Find where the given text appears and provide that cell's center as (X, Y) coordinate. 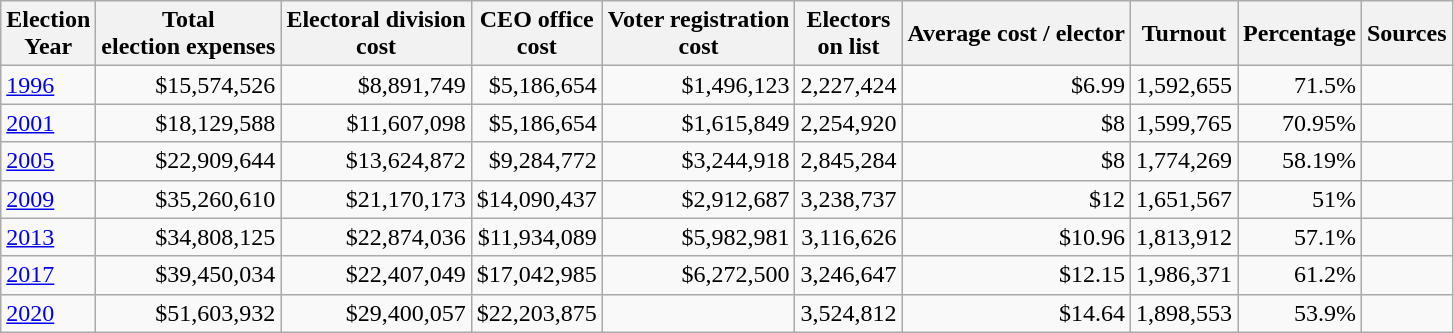
Voter registration cost (698, 34)
$29,400,057 (376, 313)
$17,042,985 (536, 275)
Turnout (1184, 34)
Average cost / elector (1016, 34)
2017 (48, 275)
$22,203,875 (536, 313)
$15,574,526 (188, 85)
$6.99 (1016, 85)
Percentage (1300, 34)
1,774,269 (1184, 161)
2013 (48, 237)
1,592,655 (1184, 85)
$22,407,049 (376, 275)
$11,934,089 (536, 237)
2001 (48, 123)
$35,260,610 (188, 199)
$12.15 (1016, 275)
$11,607,098 (376, 123)
$39,450,034 (188, 275)
$22,874,036 (376, 237)
$6,272,500 (698, 275)
1996 (48, 85)
Electoral division cost (376, 34)
3,524,812 (848, 313)
CEO office cost (536, 34)
2009 (48, 199)
2005 (48, 161)
3,246,647 (848, 275)
51% (1300, 199)
$1,615,849 (698, 123)
$10.96 (1016, 237)
1,599,765 (1184, 123)
$18,129,588 (188, 123)
61.2% (1300, 275)
3,238,737 (848, 199)
Election Year (48, 34)
$9,284,772 (536, 161)
$5,982,981 (698, 237)
$14,090,437 (536, 199)
$21,170,173 (376, 199)
$22,909,644 (188, 161)
2,227,424 (848, 85)
57.1% (1300, 237)
Electors on list (848, 34)
2,845,284 (848, 161)
3,116,626 (848, 237)
1,813,912 (1184, 237)
2020 (48, 313)
70.95% (1300, 123)
2,254,920 (848, 123)
1,986,371 (1184, 275)
$2,912,687 (698, 199)
58.19% (1300, 161)
$3,244,918 (698, 161)
$14.64 (1016, 313)
$51,603,932 (188, 313)
$34,808,125 (188, 237)
1,898,553 (1184, 313)
71.5% (1300, 85)
$8,891,749 (376, 85)
Total election expenses (188, 34)
$1,496,123 (698, 85)
Sources (1406, 34)
$13,624,872 (376, 161)
53.9% (1300, 313)
$12 (1016, 199)
1,651,567 (1184, 199)
